Identify which cell holds the provided text, then report its [X, Y] central coordinate. 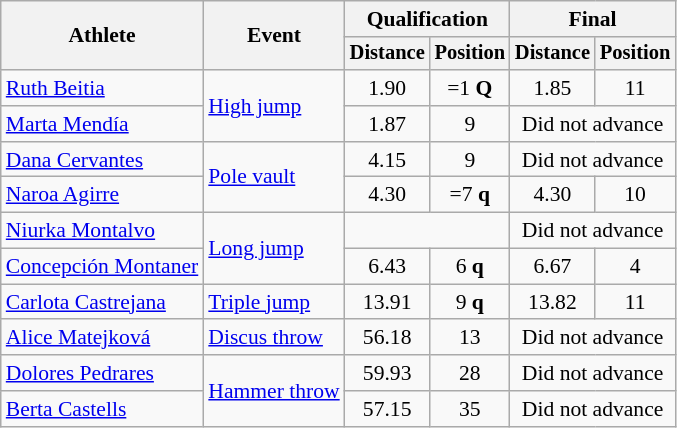
4.15 [388, 160]
13.91 [388, 302]
Marta Mendía [102, 124]
Carlota Castrejana [102, 302]
6 q [470, 267]
Event [274, 36]
Discus throw [274, 338]
4 [635, 267]
1.87 [388, 124]
High jump [274, 106]
Long jump [274, 248]
Triple jump [274, 302]
10 [635, 195]
13.82 [552, 302]
Final [592, 19]
=7 q [470, 195]
56.18 [388, 338]
Alice Matejková [102, 338]
Naroa Agirre [102, 195]
Athlete [102, 36]
1.85 [552, 88]
Berta Castells [102, 409]
57.15 [388, 409]
=1 Q [470, 88]
Concepción Montaner [102, 267]
Ruth Beitia [102, 88]
6.43 [388, 267]
Qualification [428, 19]
13 [470, 338]
35 [470, 409]
1.90 [388, 88]
Niurka Montalvo [102, 231]
Pole vault [274, 178]
59.93 [388, 373]
28 [470, 373]
Dolores Pedrares [102, 373]
9 q [470, 302]
Hammer throw [274, 390]
Dana Cervantes [102, 160]
6.67 [552, 267]
